Return the [X, Y] coordinate for the center point of the cell that contains the specified text.  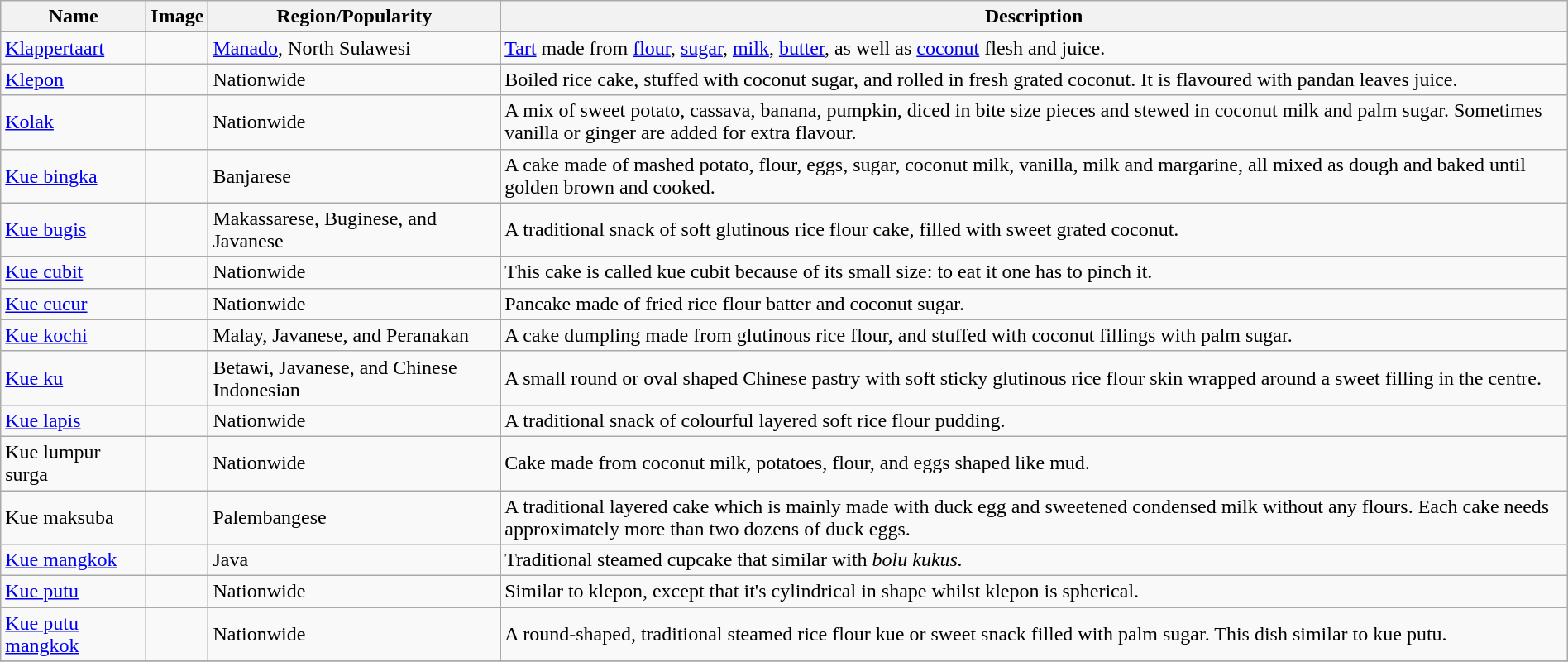
Kue maksuba [74, 516]
Kue ku [74, 377]
Banjarese [354, 175]
Pancake made of fried rice flour batter and coconut sugar. [1034, 304]
Description [1034, 17]
A traditional snack of colourful layered soft rice flour pudding. [1034, 420]
Kue kochi [74, 335]
Klappertaart [74, 48]
Traditional steamed cupcake that similar with bolu kukus. [1034, 560]
A traditional snack of soft glutinous rice flour cake, filled with sweet grated coconut. [1034, 230]
Similar to klepon, except that it's cylindrical in shape whilst klepon is spherical. [1034, 592]
Palembangese [354, 516]
Kue cubit [74, 272]
Kue lapis [74, 420]
Malay, Javanese, and Peranakan [354, 335]
Tart made from flour, sugar, milk, butter, as well as coconut flesh and juice. [1034, 48]
This cake is called kue cubit because of its small size: to eat it one has to pinch it. [1034, 272]
A cake dumpling made from glutinous rice flour, and stuffed with coconut fillings with palm sugar. [1034, 335]
A small round or oval shaped Chinese pastry with soft sticky glutinous rice flour skin wrapped around a sweet filling in the centre. [1034, 377]
Manado, North Sulawesi [354, 48]
Kue lumpur surga [74, 463]
Betawi, Javanese, and Chinese Indonesian [354, 377]
Klepon [74, 79]
Name [74, 17]
Java [354, 560]
Boiled rice cake, stuffed with coconut sugar, and rolled in fresh grated coconut. It is flavoured with pandan leaves juice. [1034, 79]
Kue putu mangkok [74, 634]
Kolak [74, 122]
Kue putu [74, 592]
Region/Popularity [354, 17]
Kue bugis [74, 230]
Kue cucur [74, 304]
A round-shaped, traditional steamed rice flour kue or sweet snack filled with palm sugar. This dish similar to kue putu. [1034, 634]
Kue mangkok [74, 560]
Makassarese, Buginese, and Javanese [354, 230]
Cake made from coconut milk, potatoes, flour, and eggs shaped like mud. [1034, 463]
Image [177, 17]
Kue bingka [74, 175]
